For the text-containing cell, return its midpoint in (X, Y) coordinate format. 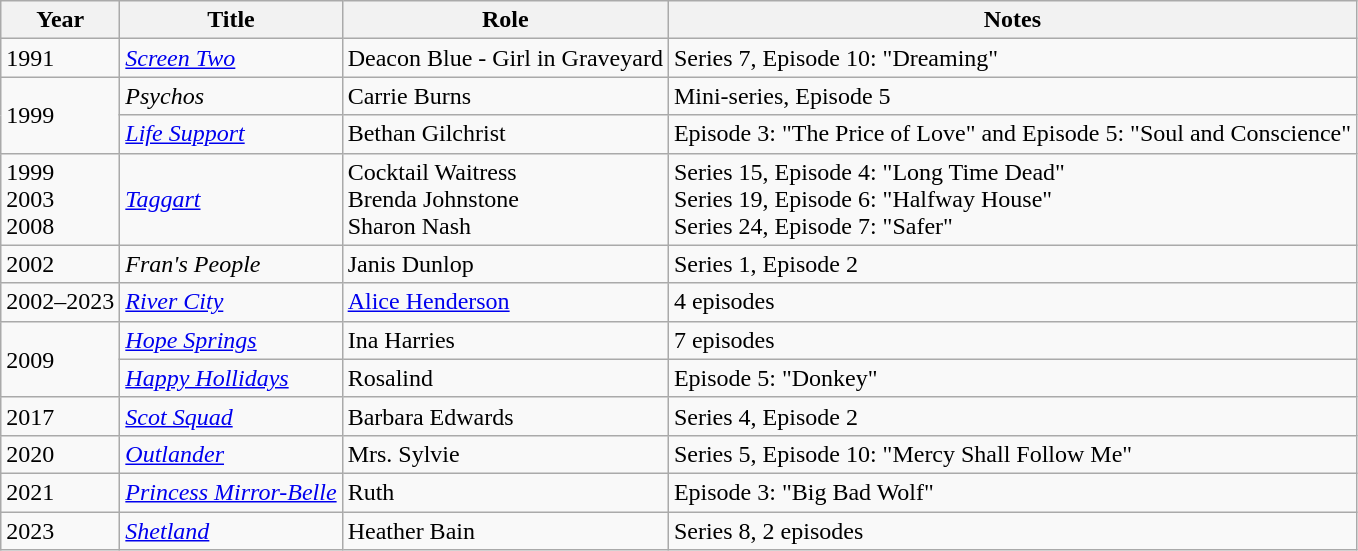
Series 5, Episode 10: "Mercy Shall Follow Me" (1012, 454)
Shetland (231, 531)
Series 15, Episode 4: "Long Time Dead"Series 19, Episode 6: "Halfway House"Series 24, Episode 7: "Safer" (1012, 199)
2002–2023 (60, 302)
2017 (60, 416)
Ina Harries (505, 340)
Cocktail WaitressBrenda JohnstoneSharon Nash (505, 199)
Princess Mirror-Belle (231, 492)
1991 (60, 58)
Mini-series, Episode 5 (1012, 96)
Alice Henderson (505, 302)
Carrie Burns (505, 96)
Role (505, 20)
2002 (60, 264)
Life Support (231, 134)
Rosalind (505, 378)
Ruth (505, 492)
Taggart (231, 199)
Title (231, 20)
Series 4, Episode 2 (1012, 416)
Series 1, Episode 2 (1012, 264)
Happy Hollidays (231, 378)
Episode 3: "Big Bad Wolf" (1012, 492)
Deacon Blue - Girl in Graveyard (505, 58)
7 episodes (1012, 340)
Notes (1012, 20)
2009 (60, 359)
Year (60, 20)
Psychos (231, 96)
Episode 3: "The Price of Love" and Episode 5: "Soul and Conscience" (1012, 134)
Series 8, 2 episodes (1012, 531)
Heather Bain (505, 531)
199920032008 (60, 199)
4 episodes (1012, 302)
Barbara Edwards (505, 416)
River City (231, 302)
Fran's People (231, 264)
Screen Two (231, 58)
Bethan Gilchrist (505, 134)
1999 (60, 115)
Hope Springs (231, 340)
2021 (60, 492)
Mrs. Sylvie (505, 454)
2020 (60, 454)
Janis Dunlop (505, 264)
Episode 5: "Donkey" (1012, 378)
2023 (60, 531)
Scot Squad (231, 416)
Outlander (231, 454)
Series 7, Episode 10: "Dreaming" (1012, 58)
